Provide the (X, Y) coordinate of the cell's center where the given text is located.  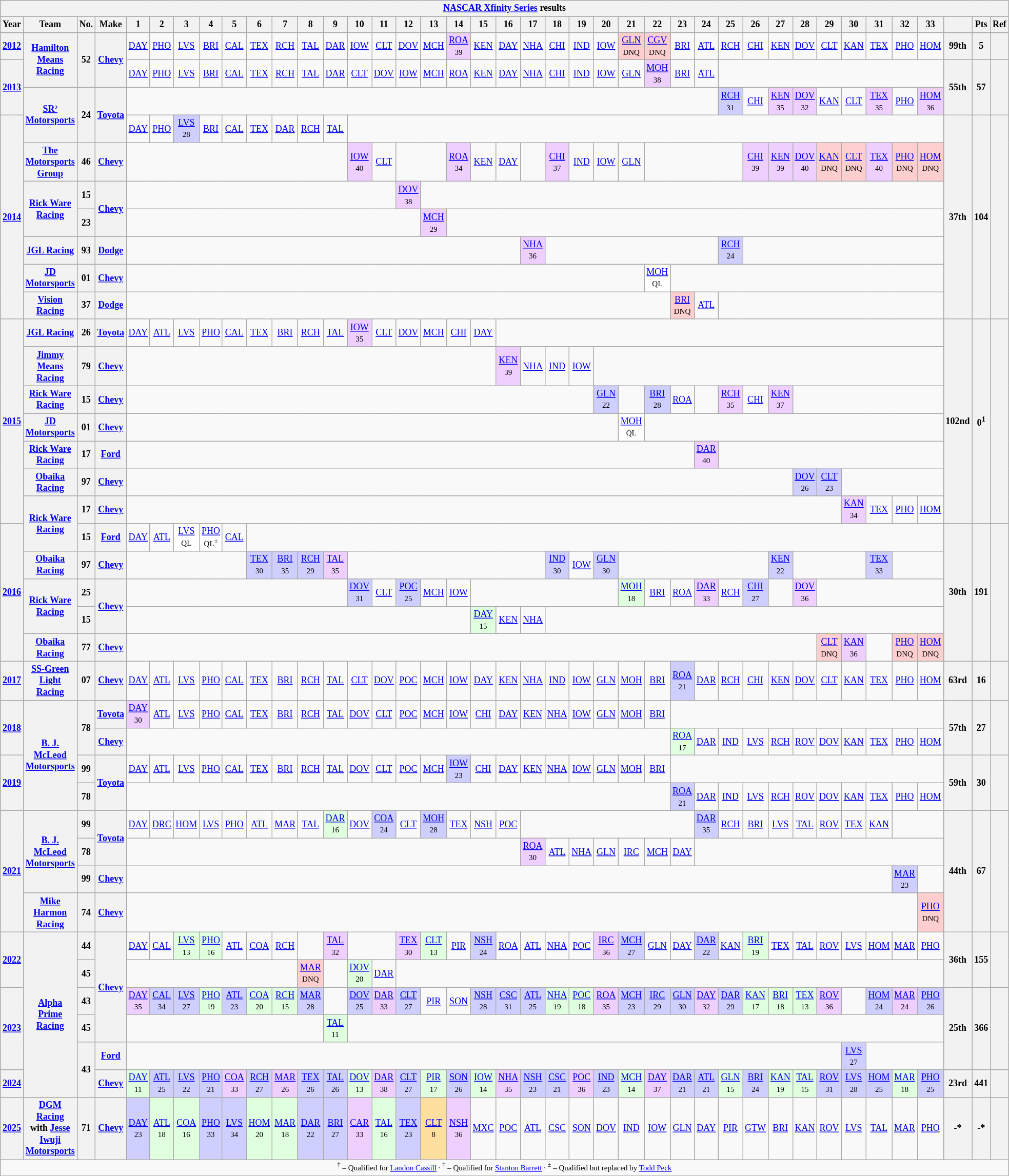
DAY15 (483, 620)
LVSQL (187, 537)
ROA34 (459, 162)
NHA35 (508, 1084)
TEX26 (310, 1084)
71 (86, 1128)
DRC (162, 824)
57 (981, 87)
2 (162, 25)
KANDNQ (829, 162)
TAL35 (335, 565)
IOW14 (483, 1084)
2014 (12, 217)
COA16 (187, 1128)
DAR16 (335, 824)
CLT23 (829, 482)
19 (582, 25)
67 (981, 871)
NHA19 (557, 1001)
ROA17 (682, 742)
IOW35 (360, 333)
Mike Harmon Racing (50, 912)
NSH24 (483, 946)
14 (459, 25)
DOV26 (805, 482)
GLN22 (606, 400)
PHO33 (211, 1128)
CSC31 (508, 1001)
SON26 (459, 1084)
MOH28 (434, 824)
DOV31 (360, 592)
COA (260, 946)
77 (86, 648)
2015 (12, 421)
TAL32 (335, 946)
LVS13 (187, 946)
2024 (12, 1084)
29 (829, 25)
2025 (12, 1128)
COA20 (260, 1001)
Jimmy Means Racing (50, 366)
Hamilton Means Racing (50, 59)
21 (631, 25)
BRI19 (756, 946)
TAL15 (805, 1084)
SS-Green Light Racing (50, 681)
52 (86, 59)
2016 (12, 593)
DAY11 (138, 1084)
DOV40 (805, 162)
DOV36 (805, 592)
TEX35 (879, 101)
GLNDNQ (631, 46)
MXC (483, 1128)
31 (879, 25)
ROA39 (459, 46)
2021 (12, 871)
10 (360, 25)
MAR26 (285, 1084)
NSH36 (459, 1128)
PHO21 (211, 1084)
Alpha Prime Racing (50, 1014)
Ref (1000, 25)
TAL11 (335, 1028)
NASCAR Xfinity Series results (505, 8)
Year (12, 25)
33 (931, 25)
KEN22 (780, 565)
MCH29 (434, 223)
MAR28 (310, 1001)
366 (981, 1029)
POC36 (582, 1084)
CHI37 (557, 162)
DAY32 (706, 1001)
18 (557, 25)
MOH18 (631, 592)
COA33 (234, 1084)
7 (285, 25)
74 (86, 912)
DOV20 (360, 973)
55th (958, 87)
BRI18 (780, 1001)
6 (260, 25)
TEX13 (805, 1001)
KAN19 (780, 1084)
Team (50, 25)
99th (958, 46)
ROV31 (829, 1084)
CSC21 (557, 1084)
CLT8 (434, 1128)
CLT13 (434, 946)
DAR38 (384, 1084)
MCH27 (631, 946)
LVS34 (234, 1128)
CAR33 (360, 1128)
ATL18 (162, 1128)
Make (111, 25)
BRI27 (335, 1128)
HOM24 (879, 1001)
8 (310, 25)
MAR24 (905, 1001)
PHO25 (931, 1084)
PHO19 (211, 1001)
DGM Racing with Jesse Iwuji Motorsports (50, 1128)
KAN34 (854, 510)
30th (958, 593)
HOM20 (260, 1128)
TEX33 (879, 565)
DOV32 (805, 101)
CHI39 (756, 162)
ROV36 (829, 1001)
22 (658, 25)
36th (958, 959)
DAY35 (138, 1001)
11 (384, 25)
IND23 (606, 1084)
POC18 (582, 1001)
PHOQL± (211, 537)
HOM25 (879, 1084)
9 (335, 25)
TEX40 (879, 162)
MCH23 (631, 1001)
20 (606, 25)
441 (981, 1084)
BRI35 (285, 565)
2019 (12, 783)
2017 (12, 681)
63rd (958, 681)
Pts (981, 25)
13 (434, 25)
DAY37 (658, 1084)
93 (86, 250)
44 (86, 946)
DOV38 (408, 195)
KAN17 (756, 1001)
155 (981, 959)
23rd (958, 1084)
POC25 (408, 592)
37th (958, 217)
PHO26 (931, 1001)
DAY30 (138, 714)
ATL23 (234, 1001)
Vision Racing (50, 306)
LVS22 (187, 1084)
TEX23 (408, 1128)
IRC (631, 852)
4 (211, 25)
IND30 (557, 565)
† – Qualified for Landon Cassill · ‡ – Qualified for Stanton Barrett · ± – Qualified but replaced by Todd Peck (505, 1168)
MCH14 (631, 1084)
44th (958, 871)
CAL34 (162, 1001)
COA24 (384, 824)
191 (981, 593)
IRC29 (658, 1001)
NSH28 (483, 1001)
TAL26 (335, 1084)
IOW23 (459, 769)
HOM36 (931, 101)
2012 (12, 46)
RCH15 (285, 1001)
DAR29 (730, 1001)
07 (86, 681)
28 (805, 25)
102nd (958, 421)
BRI24 (756, 1084)
No. (86, 25)
BRI28 (658, 400)
2022 (12, 959)
25th (958, 1029)
KEN37 (780, 400)
RCH31 (730, 101)
IOW40 (360, 162)
GLN15 (730, 1084)
RCH27 (260, 1084)
NHA36 (533, 250)
57th (958, 728)
MAR23 (905, 880)
NSH23 (533, 1084)
2013 (12, 87)
PHO16 (211, 946)
2023 (12, 1029)
3 (187, 25)
79 (86, 366)
KAN36 (854, 648)
DAR40 (706, 455)
104 (981, 217)
RCH35 (730, 400)
DOV13 (360, 1084)
The Motorsports Group (50, 162)
32 (905, 25)
RCH29 (310, 565)
ATL21 (706, 1084)
DOV25 (360, 1001)
ROA35 (606, 1001)
SR² Motorsports (50, 115)
MOH38 (658, 74)
DAR21 (682, 1084)
MARDNQ (310, 973)
KEN35 (780, 101)
37 (86, 306)
46 (86, 162)
PIR17 (434, 1084)
IRC36 (606, 946)
CGVDNQ (658, 46)
NSH (483, 824)
CSC (557, 1128)
2018 (12, 728)
ROA30 (533, 852)
59th (958, 783)
TAL16 (384, 1128)
1 (138, 25)
DAR35 (706, 824)
BRIDNQ (682, 306)
12 (408, 25)
CHI27 (756, 592)
GTW (756, 1128)
DAY23 (138, 1128)
RCH24 (730, 250)
